Pinpoint the cell where the given text exists, returning its (X, Y) midpoint coordinate. 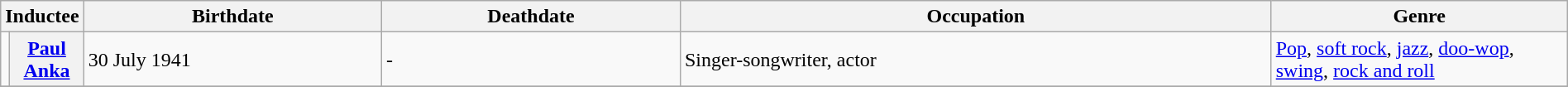
- (531, 60)
Genre (1419, 17)
30 July 1941 (232, 60)
Inductee (42, 17)
Occupation (976, 17)
Birthdate (232, 17)
Singer-songwriter, actor (976, 60)
Pop, soft rock, jazz, doo-wop, swing, rock and roll (1419, 60)
Deathdate (531, 17)
Paul Anka (46, 60)
